Detect which cell encompasses the target text, then output its [X, Y] center coordinate. 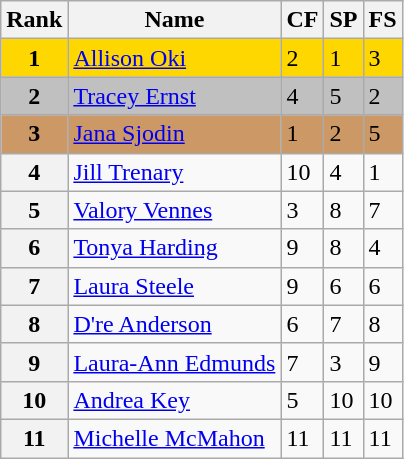
Tonya Harding [174, 248]
Jana Sjodin [174, 134]
Tracey Ernst [174, 96]
Andrea Key [174, 400]
Valory Vennes [174, 210]
Jill Trenary [174, 172]
SP [344, 20]
Allison Oki [174, 58]
Laura Steele [174, 286]
FS [382, 20]
Rank [34, 20]
Name [174, 20]
D're Anderson [174, 324]
Laura-Ann Edmunds [174, 362]
Michelle McMahon [174, 438]
CF [302, 20]
